Scan for the cell matching the given text and deliver its (X, Y) coordinate at center. 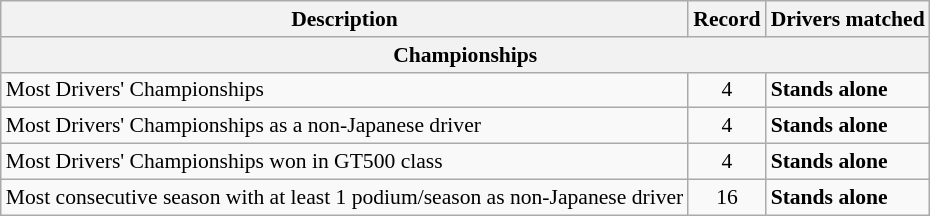
Description (345, 19)
Championships (466, 55)
Most Drivers' Championships (345, 90)
16 (726, 197)
Record (726, 19)
Drivers matched (848, 19)
Most Drivers' Championships won in GT500 class (345, 162)
Most Drivers' Championships as a non-Japanese driver (345, 126)
Most consecutive season with at least 1 podium/season as non-Japanese driver (345, 197)
